Output the [x, y] coordinate of the center of the cell containing the given text.  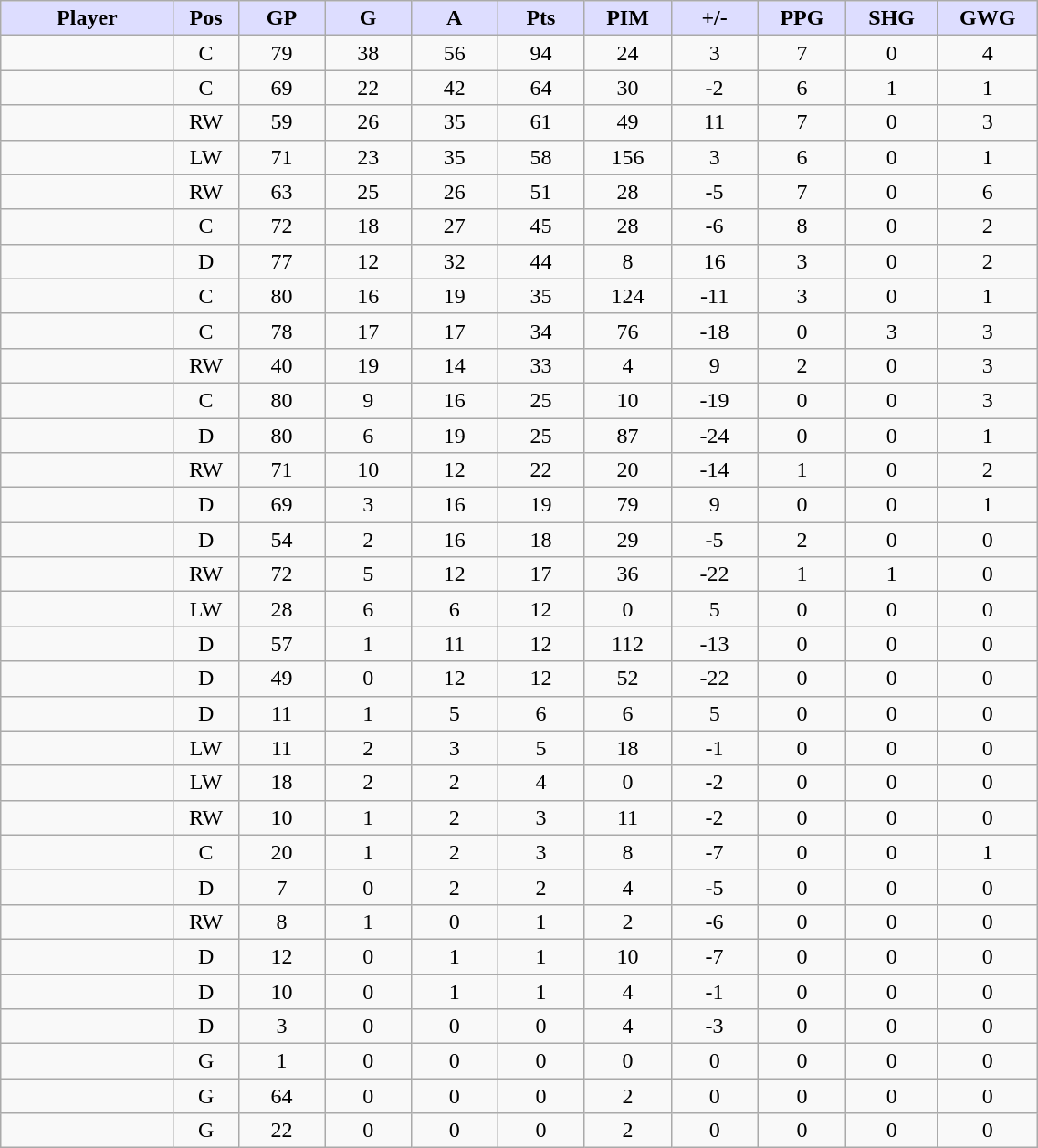
29 [628, 540]
63 [281, 192]
51 [540, 192]
SHG [892, 18]
Pts [540, 18]
78 [281, 331]
124 [628, 296]
-18 [714, 331]
56 [455, 53]
42 [455, 88]
57 [281, 644]
14 [455, 365]
40 [281, 365]
23 [369, 157]
61 [540, 122]
-11 [714, 296]
PPG [802, 18]
32 [455, 261]
Player [88, 18]
-3 [714, 1027]
52 [628, 679]
A [455, 18]
38 [369, 53]
77 [281, 261]
94 [540, 53]
44 [540, 261]
-13 [714, 644]
-14 [714, 470]
-19 [714, 400]
27 [455, 226]
45 [540, 226]
GP [281, 18]
+/- [714, 18]
36 [628, 574]
54 [281, 540]
87 [628, 436]
30 [628, 88]
34 [540, 331]
GWG [987, 18]
58 [540, 157]
33 [540, 365]
76 [628, 331]
59 [281, 122]
156 [628, 157]
112 [628, 644]
PIM [628, 18]
24 [628, 53]
Pos [206, 18]
-24 [714, 436]
